Locate the cell with the specified text and output its [X, Y] center coordinate. 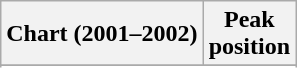
Chart (2001–2002) [102, 34]
Peakposition [249, 34]
